Detect which cell encompasses the target text, then output its (x, y) center coordinate. 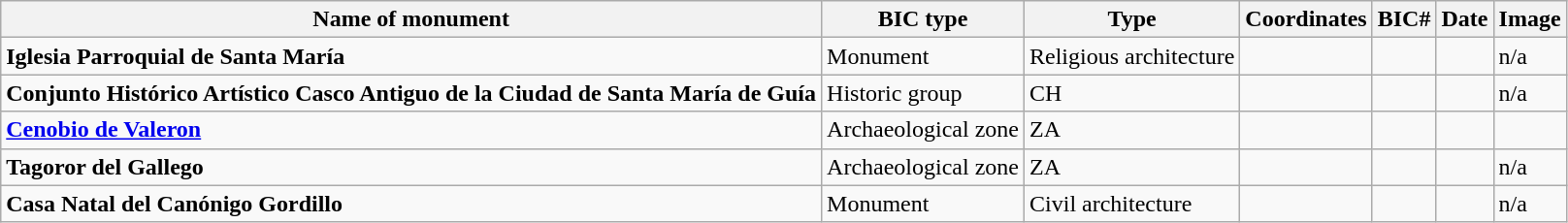
BIC type (924, 19)
Religious architecture (1132, 56)
Historic group (924, 93)
BIC# (1404, 19)
Tagoror del Gallego (411, 167)
Image (1529, 19)
Type (1132, 19)
CH (1132, 93)
Casa Natal del Canónigo Gordillo (411, 204)
Civil architecture (1132, 204)
Iglesia Parroquial de Santa María (411, 56)
Date (1465, 19)
Name of monument (411, 19)
Coordinates (1306, 19)
Cenobio de Valeron (411, 130)
Conjunto Histórico Artístico Casco Antiguo de la Ciudad de Santa María de Guía (411, 93)
